Locate the cell with the specified text and output its (X, Y) center coordinate. 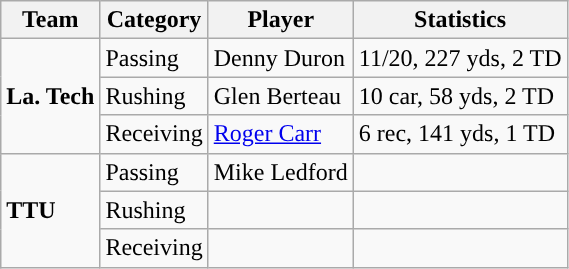
TTU (50, 210)
11/20, 227 yds, 2 TD (460, 58)
6 rec, 141 yds, 1 TD (460, 134)
Mike Ledford (280, 172)
Roger Carr (280, 134)
La. Tech (50, 96)
10 car, 58 yds, 2 TD (460, 96)
Player (280, 20)
Statistics (460, 20)
Team (50, 20)
Glen Berteau (280, 96)
Denny Duron (280, 58)
Category (154, 20)
